Extract the [x, y] coordinate from the center of the cell holding the provided text.  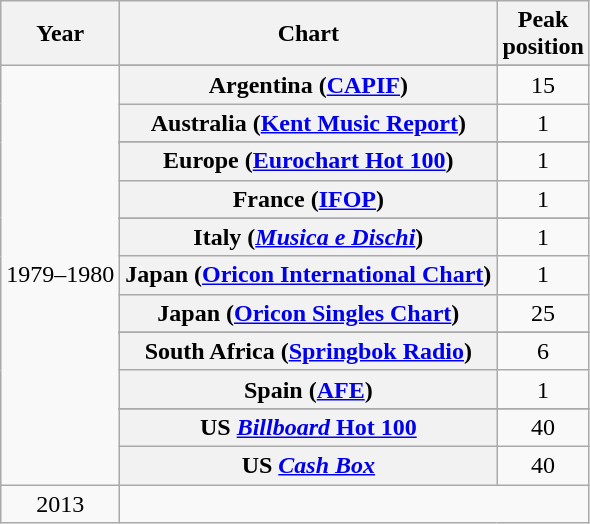
25 [543, 313]
15 [543, 85]
6 [543, 351]
US Cash Box [308, 465]
1979–1980 [60, 276]
Spain (AFE) [308, 389]
Japan (Oricon International Chart) [308, 275]
Japan (Oricon Singles Chart) [308, 313]
Peakposition [543, 34]
Chart [308, 34]
South Africa (Springbok Radio) [308, 351]
Argentina (CAPIF) [308, 85]
US Billboard Hot 100 [308, 427]
Australia (Kent Music Report) [308, 123]
2013 [60, 503]
Year [60, 34]
Italy (Musica e Dischi) [308, 237]
France (IFOP) [308, 199]
Europe (Eurochart Hot 100) [308, 161]
